Identify which cell holds the provided text, then report its (X, Y) central coordinate. 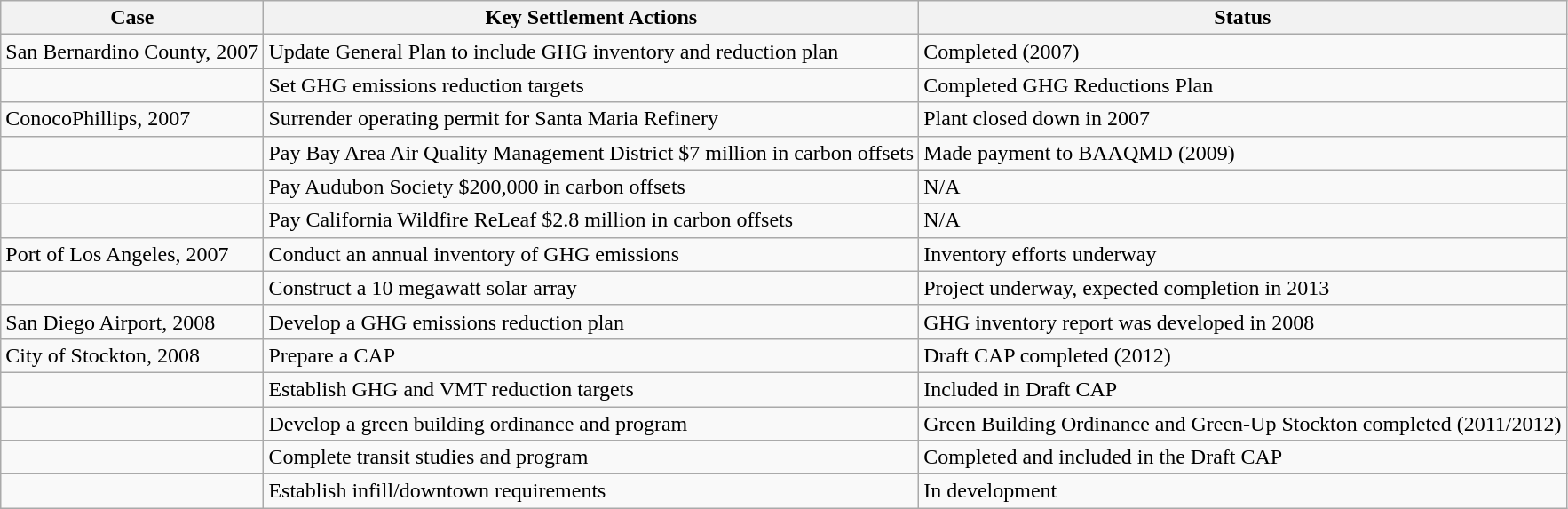
Construct a 10 megawatt solar array (591, 288)
Completed (2007) (1243, 52)
ConocoPhillips, 2007 (132, 119)
Completed and included in the Draft CAP (1243, 457)
Pay Audubon Society $200,000 in carbon offsets (591, 187)
Draft CAP completed (2012) (1243, 355)
In development (1243, 491)
Made payment to BAAQMD (2009) (1243, 153)
City of Stockton, 2008 (132, 355)
Key Settlement Actions (591, 18)
San Diego Airport, 2008 (132, 322)
San Bernardino County, 2007 (132, 52)
Set GHG emissions reduction targets (591, 85)
Green Building Ordinance and Green-Up Stockton completed (2011/2012) (1243, 424)
Case (132, 18)
Establish GHG and VMT reduction targets (591, 389)
Pay California Wildfire ReLeaf $2.8 million in carbon offsets (591, 220)
Completed GHG Reductions Plan (1243, 85)
Port of Los Angeles, 2007 (132, 254)
GHG inventory report was developed in 2008 (1243, 322)
Develop a green building ordinance and program (591, 424)
Included in Draft CAP (1243, 389)
Project underway, expected completion in 2013 (1243, 288)
Surrender operating permit for Santa Maria Refinery (591, 119)
Inventory efforts underway (1243, 254)
Pay Bay Area Air Quality Management District $7 million in carbon offsets (591, 153)
Update General Plan to include GHG inventory and reduction plan (591, 52)
Develop a GHG emissions reduction plan (591, 322)
Prepare a CAP (591, 355)
Conduct an annual inventory of GHG emissions (591, 254)
Status (1243, 18)
Complete transit studies and program (591, 457)
Plant closed down in 2007 (1243, 119)
Establish infill/downtown requirements (591, 491)
